Identify which cell holds the provided text, then report its (X, Y) central coordinate. 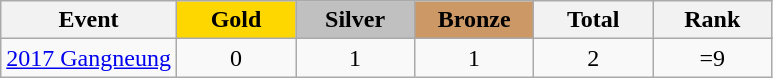
Silver (356, 20)
=9 (712, 58)
0 (236, 58)
Event (89, 20)
Gold (236, 20)
2 (594, 58)
2017 Gangneung (89, 58)
Rank (712, 20)
Total (594, 20)
Bronze (474, 20)
